Scan for the cell matching the given text and deliver its [x, y] coordinate at center. 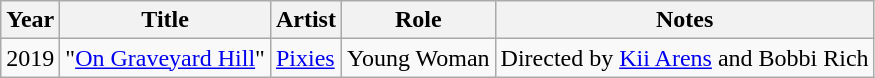
Pixies [306, 58]
Notes [684, 20]
Title [166, 20]
Young Woman [418, 58]
"On Graveyard Hill" [166, 58]
Artist [306, 20]
Directed by Kii Arens and Bobbi Rich [684, 58]
Role [418, 20]
2019 [30, 58]
Year [30, 20]
